Detect which cell encompasses the target text, then output its [x, y] center coordinate. 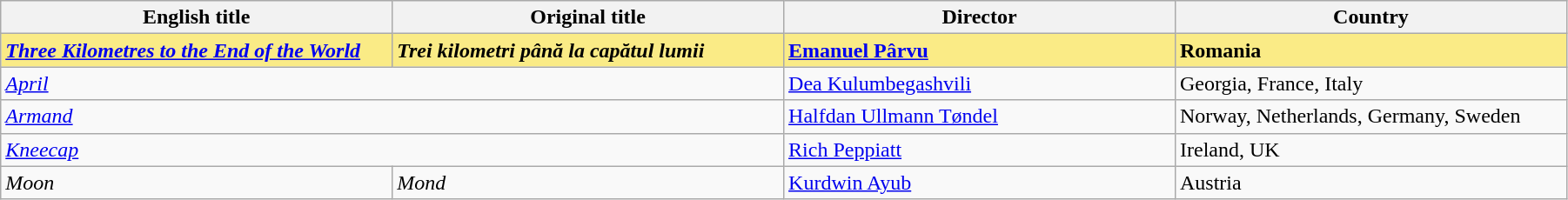
Trei kilometri până la capătul lumii [588, 50]
Armand [392, 117]
Moon [197, 183]
Dea Kulumbegashvili [980, 83]
English title [197, 17]
Norway, Netherlands, Germany, Sweden [1370, 117]
Three Kilometres to the End of the World [197, 50]
Country [1370, 17]
Ireland, UK [1370, 150]
April [392, 83]
Mond [588, 183]
Director [980, 17]
Halfdan Ullmann Tøndel [980, 117]
Georgia, France, Italy [1370, 83]
Kneecap [392, 150]
Original title [588, 17]
Rich Peppiatt [980, 150]
Romania [1370, 50]
Emanuel Pârvu [980, 50]
Kurdwin Ayub [980, 183]
Austria [1370, 183]
